Return the [x, y] coordinate for the center point of the cell that contains the specified text.  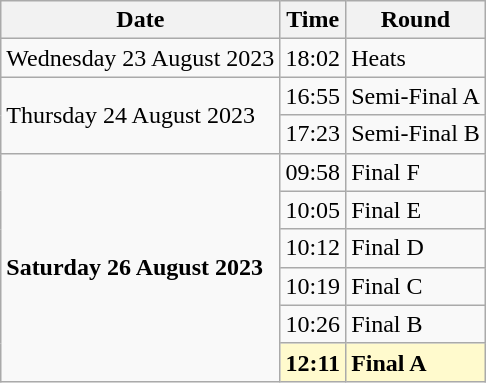
10:26 [313, 324]
Wednesday 23 August 2023 [140, 58]
10:05 [313, 210]
18:02 [313, 58]
Final E [416, 210]
10:12 [313, 248]
Saturday 26 August 2023 [140, 267]
10:19 [313, 286]
Final A [416, 362]
Final D [416, 248]
Date [140, 20]
Semi-Final A [416, 96]
16:55 [313, 96]
09:58 [313, 172]
Final B [416, 324]
Semi-Final B [416, 134]
Heats [416, 58]
12:11 [313, 362]
Final C [416, 286]
Thursday 24 August 2023 [140, 115]
Final F [416, 172]
17:23 [313, 134]
Time [313, 20]
Round [416, 20]
